Provide the [X, Y] coordinate of the cell's center where the given text is located.  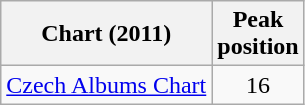
Chart (2011) [106, 34]
16 [258, 85]
Peakposition [258, 34]
Czech Albums Chart [106, 85]
